From the cell containing the given text, extract its center point as (X, Y) coordinate. 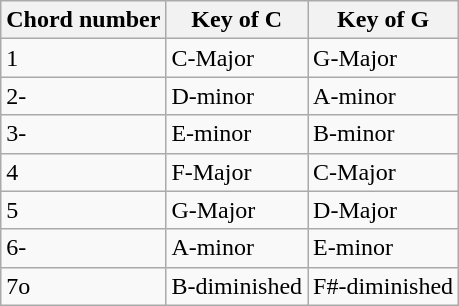
F-Major (237, 172)
7o (84, 286)
2- (84, 96)
Key of G (384, 20)
Chord number (84, 20)
B-minor (384, 134)
6- (84, 248)
F#-diminished (384, 286)
D-Major (384, 210)
5 (84, 210)
Key of C (237, 20)
3- (84, 134)
D-minor (237, 96)
B-diminished (237, 286)
1 (84, 58)
4 (84, 172)
